Pinpoint the cell where the given text exists, returning its (X, Y) midpoint coordinate. 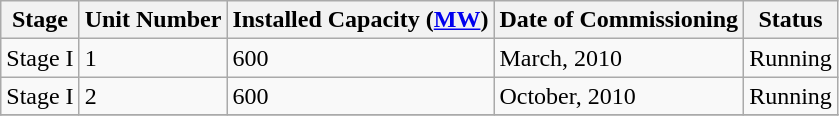
October, 2010 (619, 96)
Unit Number (153, 20)
2 (153, 96)
Installed Capacity (MW) (360, 20)
Status (791, 20)
1 (153, 58)
Stage (40, 20)
Date of Commissioning (619, 20)
March, 2010 (619, 58)
